Output the [X, Y] coordinate of the center of the cell containing the given text.  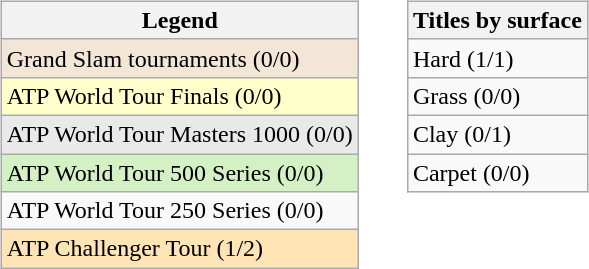
ATP World Tour 500 Series (0/0) [180, 173]
ATP World Tour Finals (0/0) [180, 96]
Clay (0/1) [497, 134]
ATP World Tour 250 Series (0/0) [180, 211]
Carpet (0/0) [497, 173]
Titles by surface [497, 20]
ATP Challenger Tour (1/2) [180, 249]
Legend [180, 20]
Grand Slam tournaments (0/0) [180, 58]
Grass (0/0) [497, 96]
ATP World Tour Masters 1000 (0/0) [180, 134]
Hard (1/1) [497, 58]
